From the cell containing the given text, extract its center point as [X, Y] coordinate. 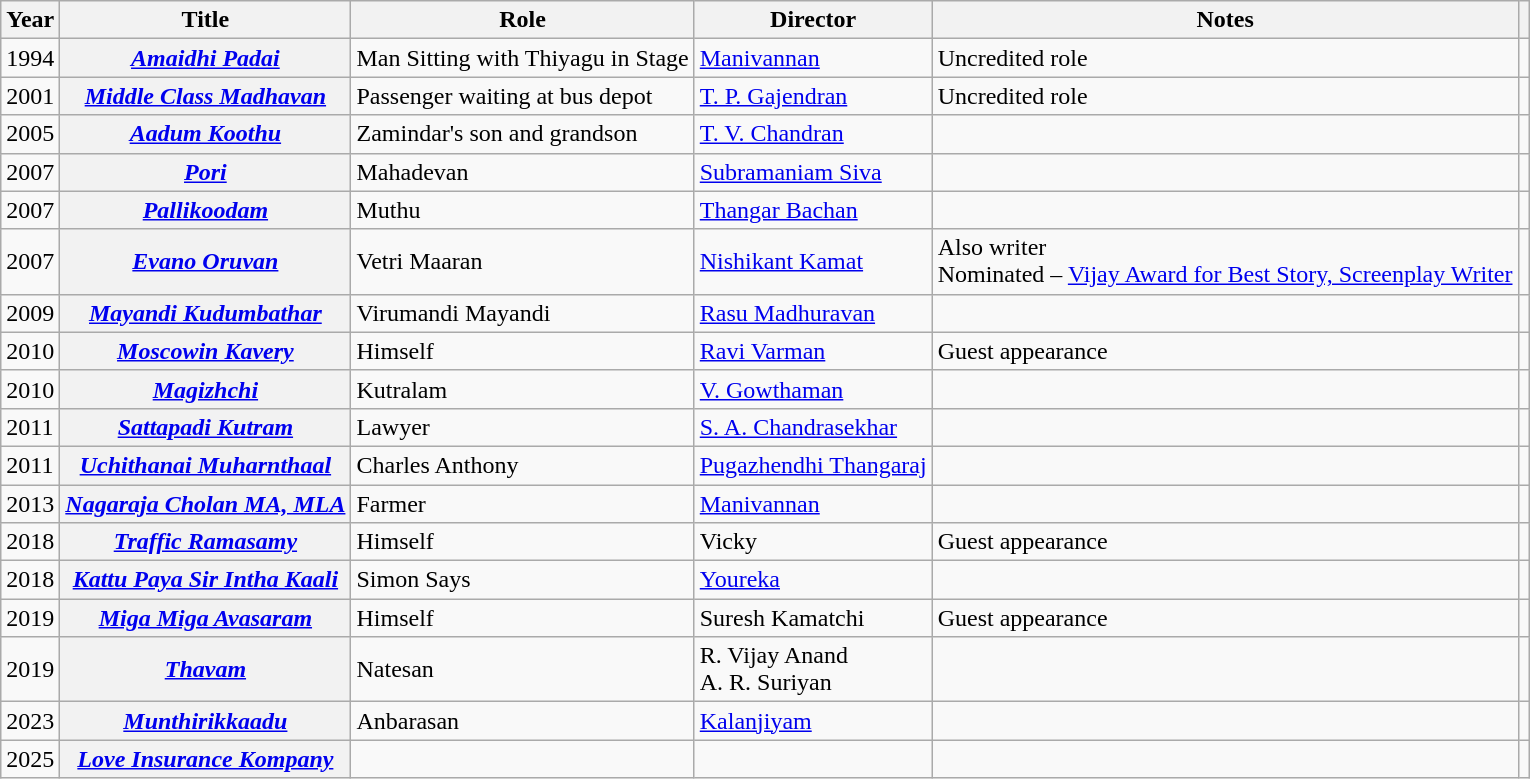
Pallikoodam [206, 210]
2005 [30, 134]
2025 [30, 759]
Sattapadi Kutram [206, 427]
Mahadevan [522, 172]
Man Sitting with Thiyagu in Stage [522, 58]
Kattu Paya Sir Intha Kaali [206, 580]
Aadum Koothu [206, 134]
Thavam [206, 670]
Ravi Varman [813, 351]
Anbarasan [522, 721]
Munthirikkaadu [206, 721]
Muthu [522, 210]
Simon Says [522, 580]
Passenger waiting at bus depot [522, 96]
Title [206, 20]
Kutralam [522, 389]
Notes [1225, 20]
R. Vijay AnandA. R. Suriyan [813, 670]
Traffic Ramasamy [206, 542]
1994 [30, 58]
T. P. Gajendran [813, 96]
Uchithanai Muharnthaal [206, 465]
Pugazhendhi Thangaraj [813, 465]
Middle Class Madhavan [206, 96]
Evano Oruvan [206, 262]
Lawyer [522, 427]
T. V. Chandran [813, 134]
Farmer [522, 503]
Vicky [813, 542]
Amaidhi Padai [206, 58]
Miga Miga Avasaram [206, 618]
2001 [30, 96]
Subramaniam Siva [813, 172]
2023 [30, 721]
Natesan [522, 670]
Mayandi Kudumbathar [206, 313]
Magizhchi [206, 389]
V. Gowthaman [813, 389]
2013 [30, 503]
Love Insurance Kompany [206, 759]
Suresh Kamatchi [813, 618]
Rasu Madhuravan [813, 313]
Moscowin Kavery [206, 351]
Nishikant Kamat [813, 262]
Nagaraja Cholan MA, MLA [206, 503]
Vetri Maaran [522, 262]
Also writerNominated – Vijay Award for Best Story, Screenplay Writer [1225, 262]
Thangar Bachan [813, 210]
Director [813, 20]
Year [30, 20]
Role [522, 20]
S. A. Chandrasekhar [813, 427]
Kalanjiyam [813, 721]
Virumandi Mayandi [522, 313]
Charles Anthony [522, 465]
Youreka [813, 580]
Zamindar's son and grandson [522, 134]
2009 [30, 313]
Pori [206, 172]
